Output the (X, Y) coordinate of the center of the cell containing the given text.  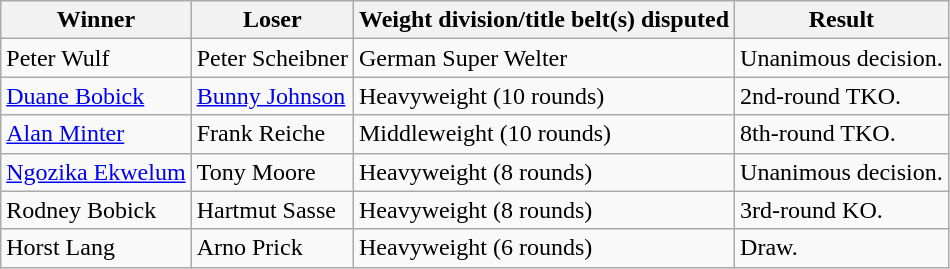
Arno Prick (272, 248)
8th-round TKO. (842, 134)
Heavyweight (6 rounds) (544, 248)
Heavyweight (10 rounds) (544, 96)
German Super Welter (544, 58)
Rodney Bobick (96, 210)
Hartmut Sasse (272, 210)
Duane Bobick (96, 96)
2nd-round TKO. (842, 96)
Ngozika Ekwelum (96, 172)
Peter Wulf (96, 58)
Peter Scheibner (272, 58)
Winner (96, 20)
Alan Minter (96, 134)
Horst Lang (96, 248)
Result (842, 20)
3rd-round KO. (842, 210)
Middleweight (10 rounds) (544, 134)
Loser (272, 20)
Frank Reiche (272, 134)
Draw. (842, 248)
Weight division/title belt(s) disputed (544, 20)
Tony Moore (272, 172)
Bunny Johnson (272, 96)
